Detect which cell encompasses the target text, then output its (X, Y) center coordinate. 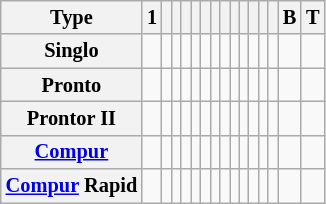
B (290, 17)
Singlo (72, 51)
Compur Rapid (72, 186)
Type (72, 17)
Pronto (72, 85)
1 (152, 17)
T (312, 17)
Compur (72, 152)
Prontor II (72, 118)
